Detect which cell encompasses the target text, then output its (x, y) center coordinate. 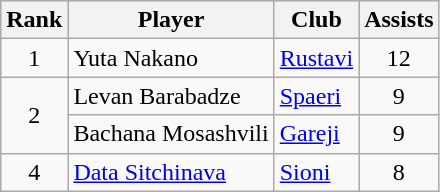
Levan Barabadze (171, 96)
4 (34, 172)
Assists (399, 20)
Gareji (316, 134)
Player (171, 20)
Club (316, 20)
Sioni (316, 172)
Rank (34, 20)
2 (34, 115)
Spaeri (316, 96)
Bachana Mosashvili (171, 134)
Yuta Nakano (171, 58)
Data Sitchinava (171, 172)
1 (34, 58)
Rustavi (316, 58)
12 (399, 58)
8 (399, 172)
